Identify which cell holds the provided text, then report its [x, y] central coordinate. 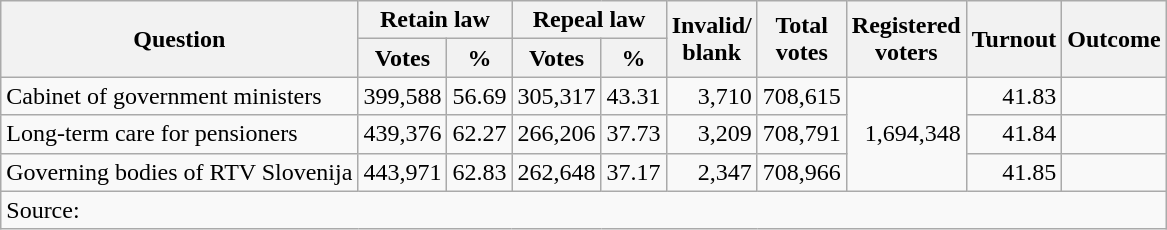
Question [180, 39]
41.84 [1014, 134]
2,347 [712, 172]
62.27 [480, 134]
266,206 [556, 134]
41.83 [1014, 96]
1,694,348 [906, 134]
Outcome [1114, 39]
Repeal law [589, 20]
Governing bodies of RTV Slovenija [180, 172]
708,966 [802, 172]
Totalvotes [802, 39]
41.85 [1014, 172]
Source: [584, 210]
443,971 [402, 172]
439,376 [402, 134]
Retain law [435, 20]
Registeredvoters [906, 39]
708,791 [802, 134]
37.17 [634, 172]
37.73 [634, 134]
Turnout [1014, 39]
708,615 [802, 96]
43.31 [634, 96]
305,317 [556, 96]
56.69 [480, 96]
399,588 [402, 96]
3,710 [712, 96]
Long-term care for pensioners [180, 134]
62.83 [480, 172]
Cabinet of government ministers [180, 96]
262,648 [556, 172]
3,209 [712, 134]
Invalid/blank [712, 39]
